Return (X, Y) of the center of cell containing provided text 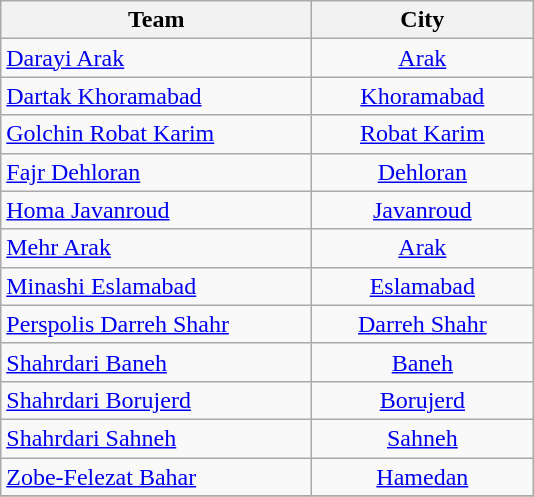
Borujerd (422, 400)
Robat Karim (422, 134)
City (422, 20)
Shahrdari Sahneh (156, 438)
Homa Javanroud (156, 210)
Khoramabad (422, 96)
Golchin Robat Karim (156, 134)
Javanroud (422, 210)
Dehloran (422, 172)
Minashi Eslamabad (156, 286)
Baneh (422, 362)
Dartak Khoramabad (156, 96)
Darayi Arak (156, 58)
Eslamabad (422, 286)
Shahrdari Baneh (156, 362)
Shahrdari Borujerd (156, 400)
Sahneh (422, 438)
Team (156, 20)
Perspolis Darreh Shahr (156, 324)
Mehr Arak (156, 248)
Fajr Dehloran (156, 172)
Hamedan (422, 477)
Darreh Shahr (422, 324)
Zobe-Felezat Bahar (156, 477)
